Determine the [x, y] coordinate at the center of the cell enclosing the given text.  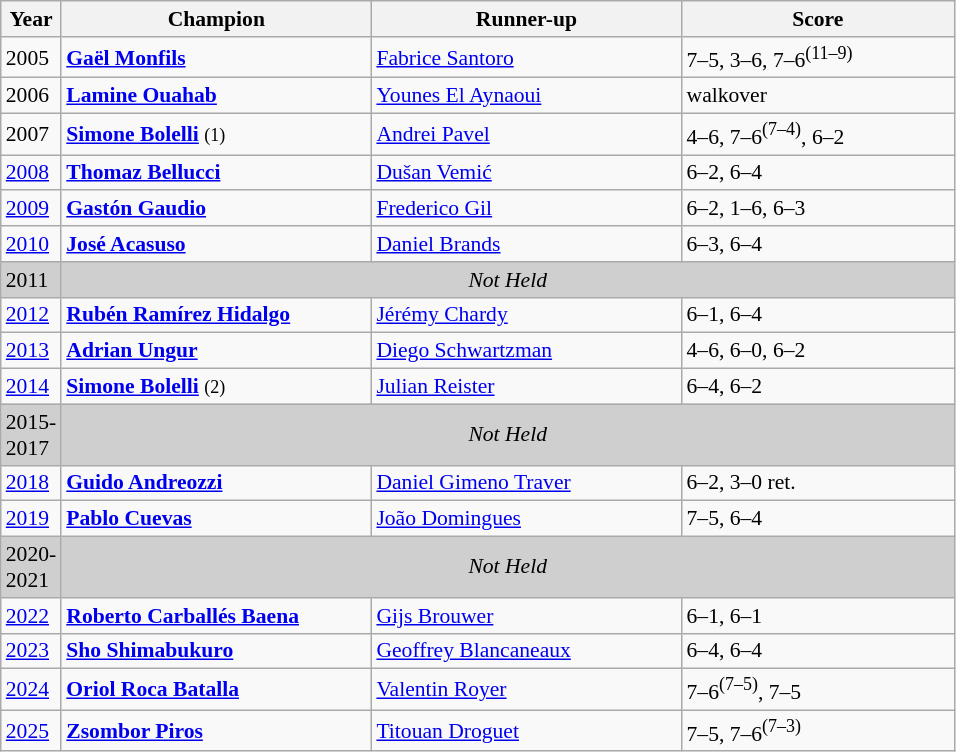
2023 [31, 652]
Daniel Brands [526, 244]
2005 [31, 58]
6–1, 6–4 [818, 316]
Sho Shimabukuro [216, 652]
2012 [31, 316]
walkover [818, 96]
6–2, 1–6, 6–3 [818, 209]
Rubén Ramírez Hidalgo [216, 316]
Simone Bolelli (2) [216, 387]
Geoffrey Blancaneaux [526, 652]
Jérémy Chardy [526, 316]
7–6(7–5), 7–5 [818, 690]
4–6, 6–0, 6–2 [818, 351]
Adrian Ungur [216, 351]
Daniel Gimeno Traver [526, 484]
2006 [31, 96]
Diego Schwartzman [526, 351]
2020- 2021 [31, 568]
Andrei Pavel [526, 134]
2025 [31, 730]
6–4, 6–2 [818, 387]
6–4, 6–4 [818, 652]
2009 [31, 209]
7–5, 7–6(7–3) [818, 730]
7–5, 6–4 [818, 519]
Guido Andreozzi [216, 484]
6–2, 6–4 [818, 173]
Thomaz Bellucci [216, 173]
Simone Bolelli (1) [216, 134]
Julian Reister [526, 387]
2015- 2017 [31, 434]
2010 [31, 244]
Dušan Vemić [526, 173]
2011 [31, 280]
Younes El Aynaoui [526, 96]
2022 [31, 616]
Gaël Monfils [216, 58]
Gijs Brouwer [526, 616]
4–6, 7–6(7–4), 6–2 [818, 134]
Zsombor Piros [216, 730]
Lamine Ouahab [216, 96]
Year [31, 19]
Frederico Gil [526, 209]
2008 [31, 173]
João Domingues [526, 519]
Oriol Roca Batalla [216, 690]
2013 [31, 351]
6–2, 3–0 ret. [818, 484]
Titouan Droguet [526, 730]
Runner-up [526, 19]
7–5, 3–6, 7–6(11–9) [818, 58]
6–3, 6–4 [818, 244]
José Acasuso [216, 244]
2018 [31, 484]
Champion [216, 19]
2019 [31, 519]
2007 [31, 134]
Pablo Cuevas [216, 519]
Score [818, 19]
Gastón Gaudio [216, 209]
6–1, 6–1 [818, 616]
Fabrice Santoro [526, 58]
Valentin Royer [526, 690]
2024 [31, 690]
Roberto Carballés Baena [216, 616]
2014 [31, 387]
